Return the [X, Y] coordinate for the center point of the cell that contains the specified text.  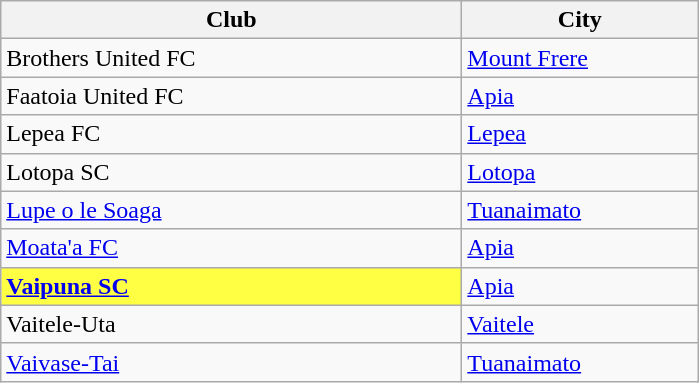
Lepea [580, 134]
Lotopa [580, 172]
Brothers United FC [232, 58]
Lotopa SC [232, 172]
Vaitele-Uta [232, 324]
Club [232, 20]
Mount Frere [580, 58]
City [580, 20]
Faatoia United FC [232, 96]
Vaipuna SC [232, 286]
Lupe o le Soaga [232, 210]
Vaivase-Tai [232, 362]
Vaitele [580, 324]
Moata'a FC [232, 248]
Lepea FC [232, 134]
